For the text-containing cell, return its midpoint in (X, Y) coordinate format. 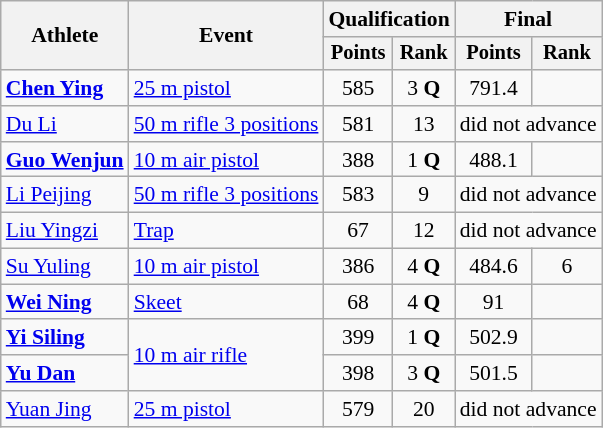
579 (358, 409)
585 (358, 88)
Yi Siling (65, 338)
10 m air rifle (226, 356)
13 (424, 124)
484.6 (494, 267)
488.1 (494, 160)
6 (566, 267)
Wei Ning (65, 302)
9 (424, 195)
791.4 (494, 88)
Yu Dan (65, 373)
Trap (226, 231)
20 (424, 409)
12 (424, 231)
399 (358, 338)
Chen Ying (65, 88)
91 (494, 302)
Guo Wenjun (65, 160)
Li Peijing (65, 195)
Skeet (226, 302)
Yuan Jing (65, 409)
Du Li (65, 124)
502.9 (494, 338)
67 (358, 231)
Event (226, 36)
386 (358, 267)
388 (358, 160)
398 (358, 373)
Athlete (65, 36)
501.5 (494, 373)
583 (358, 195)
Qualification (388, 19)
Final (528, 19)
581 (358, 124)
Su Yuling (65, 267)
Liu Yingzi (65, 231)
68 (358, 302)
